Determine the (x, y) coordinate at the center of the cell enclosing the given text.  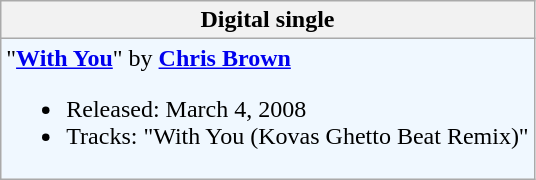
"With You" by Chris BrownReleased: March 4, 2008Tracks: "With You (Kovas Ghetto Beat Remix)" (268, 109)
Digital single (268, 20)
